From the cell containing the given text, extract its center point as [X, Y] coordinate. 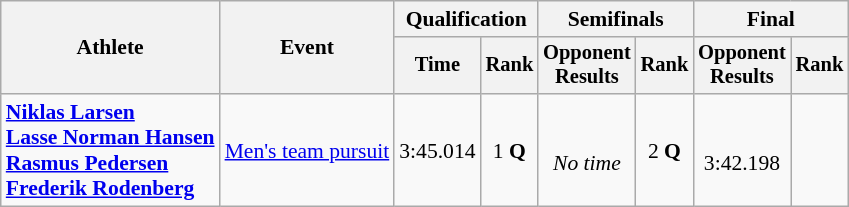
Final [770, 19]
Time [437, 66]
1 Q [510, 150]
Semifinals [616, 19]
Qualification [466, 19]
3:45.014 [437, 150]
3:42.198 [742, 150]
Men's team pursuit [308, 150]
Event [308, 48]
Niklas LarsenLasse Norman HansenRasmus PedersenFrederik Rodenberg [110, 150]
No time [586, 150]
2 Q [665, 150]
Athlete [110, 48]
